Pinpoint the cell where the given text exists, returning its [X, Y] midpoint coordinate. 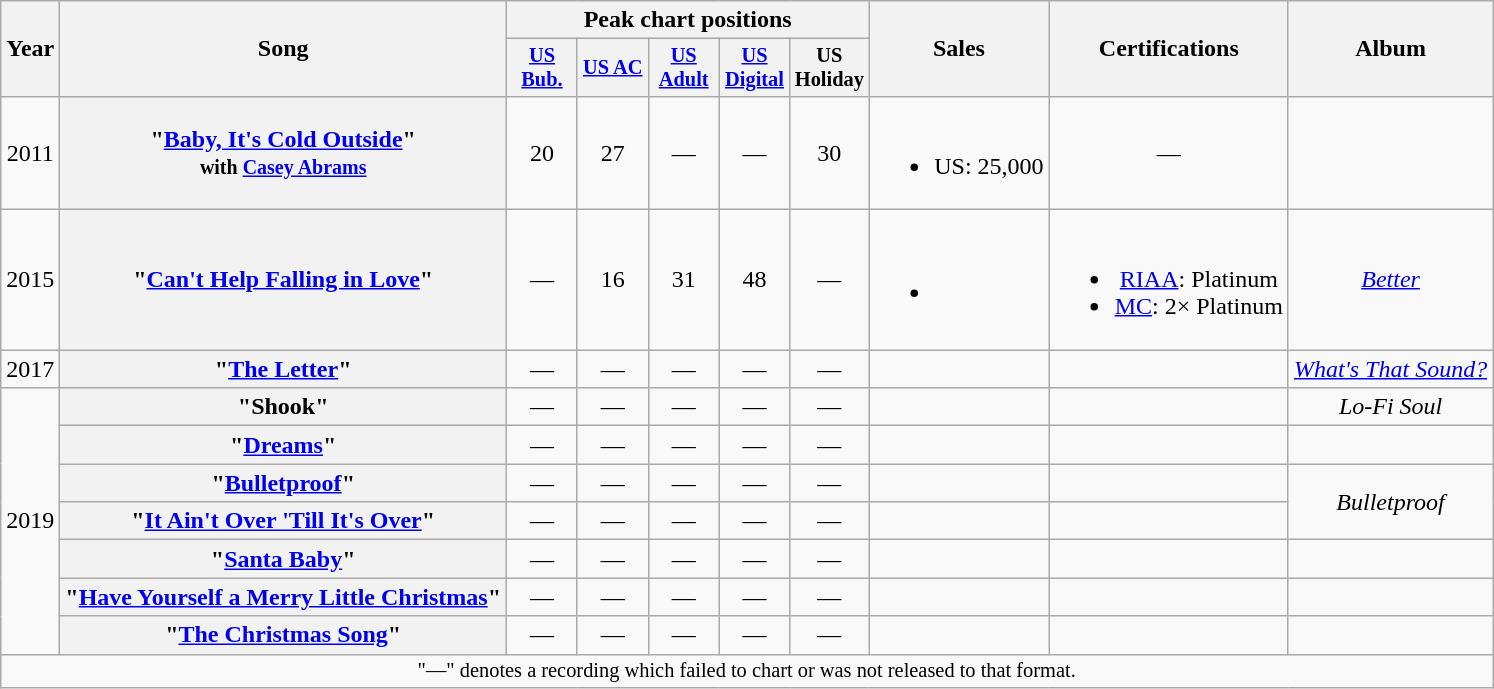
2011 [30, 152]
30 [830, 152]
What's That Sound? [1390, 369]
US Digital [754, 68]
"Dreams" [284, 445]
Certifications [1168, 49]
2015 [30, 280]
US: 25,000 [959, 152]
2019 [30, 521]
"Bulletproof" [284, 483]
2017 [30, 369]
US Holiday [830, 68]
RIAA: PlatinumMC: 2× Platinum [1168, 280]
"The Christmas Song" [284, 635]
Year [30, 49]
US AC [612, 68]
"Santa Baby" [284, 559]
Peak chart positions [688, 20]
Lo-Fi Soul [1390, 407]
16 [612, 280]
"Can't Help Falling in Love" [284, 280]
"Shook" [284, 407]
20 [542, 152]
"—" denotes a recording which failed to chart or was not released to that format. [747, 671]
31 [684, 280]
US Adult [684, 68]
"It Ain't Over 'Till It's Over" [284, 521]
"Have Yourself a Merry Little Christmas" [284, 597]
27 [612, 152]
Sales [959, 49]
48 [754, 280]
Bulletproof [1390, 502]
"The Letter" [284, 369]
Album [1390, 49]
"Baby, It's Cold Outside" with Casey Abrams [284, 152]
US Bub. [542, 68]
Better [1390, 280]
Song [284, 49]
